Return the (X, Y) coordinate for the center point of the cell that contains the specified text.  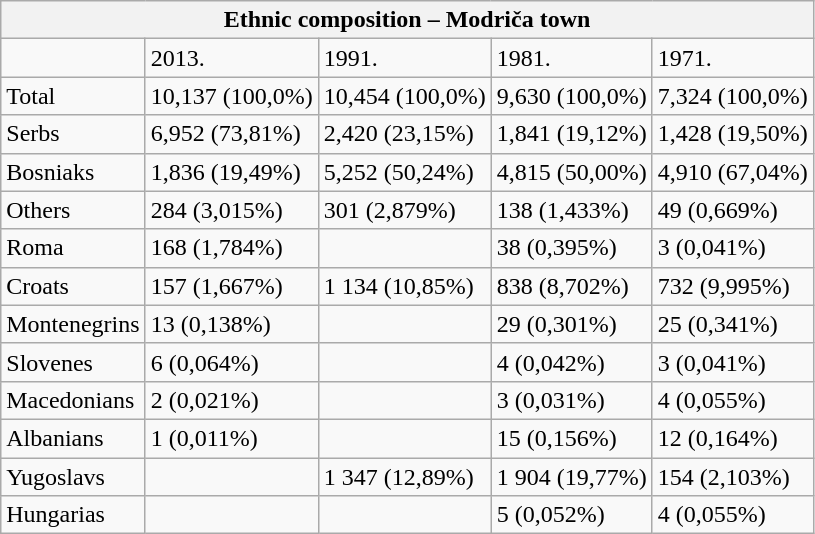
13 (0,138%) (232, 324)
Serbs (73, 134)
1 347 (12,89%) (404, 477)
4,910 (67,04%) (732, 172)
Slovenes (73, 362)
284 (3,015%) (232, 210)
10,137 (100,0%) (232, 96)
10,454 (100,0%) (404, 96)
Albanians (73, 438)
4 (0,042%) (572, 362)
6 (0,064%) (232, 362)
1,836 (19,49%) (232, 172)
9,630 (100,0%) (572, 96)
1991. (404, 58)
2 (0,021%) (232, 400)
1981. (572, 58)
2013. (232, 58)
2,420 (23,15%) (404, 134)
1,428 (19,50%) (732, 134)
301 (2,879%) (404, 210)
7,324 (100,0%) (732, 96)
Bosniaks (73, 172)
1 (0,011%) (232, 438)
Ethnic composition – Modriča town (408, 20)
Croats (73, 286)
25 (0,341%) (732, 324)
157 (1,667%) (232, 286)
1 904 (19,77%) (572, 477)
1,841 (19,12%) (572, 134)
4,815 (50,00%) (572, 172)
Hungarias (73, 515)
15 (0,156%) (572, 438)
732 (9,995%) (732, 286)
154 (2,103%) (732, 477)
1 134 (10,85%) (404, 286)
Montenegrins (73, 324)
Roma (73, 248)
49 (0,669%) (732, 210)
168 (1,784%) (232, 248)
6,952 (73,81%) (232, 134)
29 (0,301%) (572, 324)
Yugoslavs (73, 477)
38 (0,395%) (572, 248)
12 (0,164%) (732, 438)
Macedonians (73, 400)
Others (73, 210)
138 (1,433%) (572, 210)
838 (8,702%) (572, 286)
3 (0,031%) (572, 400)
Total (73, 96)
5 (0,052%) (572, 515)
5,252 (50,24%) (404, 172)
1971. (732, 58)
